Extract the [x, y] coordinate from the center of the cell holding the provided text.  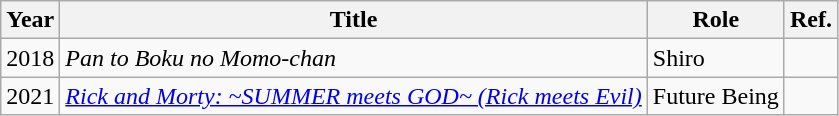
Rick and Morty: ~SUMMER meets GOD~ (Rick meets Evil) [354, 96]
2021 [30, 96]
Year [30, 20]
Future Being [716, 96]
Title [354, 20]
Pan to Boku no Momo-chan [354, 58]
2018 [30, 58]
Role [716, 20]
Shiro [716, 58]
Ref. [810, 20]
